Scan for the cell matching the given text and deliver its [X, Y] coordinate at center. 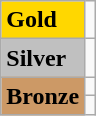
Silver [43, 58]
Gold [43, 20]
Bronze [43, 96]
